Provide the [x, y] coordinate of the cell's center where the given text is located.  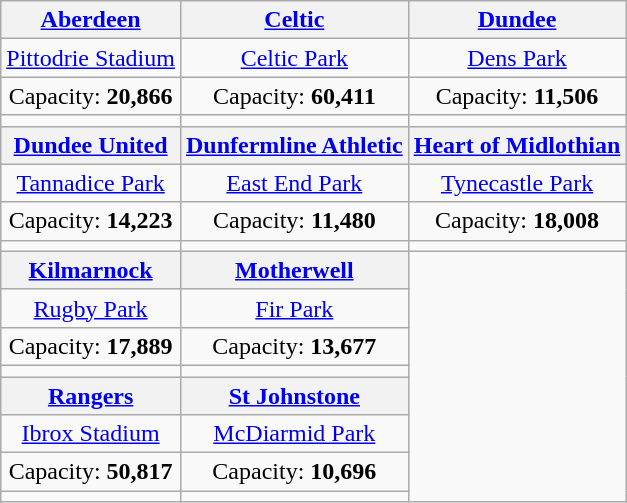
Dundee United [91, 145]
Rugby Park [91, 308]
Capacity: 17,889 [91, 346]
Capacity: 14,223 [91, 221]
McDiarmid Park [294, 434]
Pittodrie Stadium [91, 58]
Capacity: 50,817 [91, 472]
Capacity: 18,008 [517, 221]
Capacity: 10,696 [294, 472]
Tynecastle Park [517, 183]
Tannadice Park [91, 183]
Celtic [294, 20]
East End Park [294, 183]
Ibrox Stadium [91, 434]
St Johnstone [294, 395]
Heart of Midlothian [517, 145]
Motherwell [294, 270]
Celtic Park [294, 58]
Capacity: 11,506 [517, 96]
Capacity: 11,480 [294, 221]
Dens Park [517, 58]
Fir Park [294, 308]
Dundee [517, 20]
Aberdeen [91, 20]
Capacity: 20,866 [91, 96]
Capacity: 13,677 [294, 346]
Capacity: 60,411 [294, 96]
Dunfermline Athletic [294, 145]
Kilmarnock [91, 270]
Rangers [91, 395]
